Locate the cell with the specified text and output its [x, y] center coordinate. 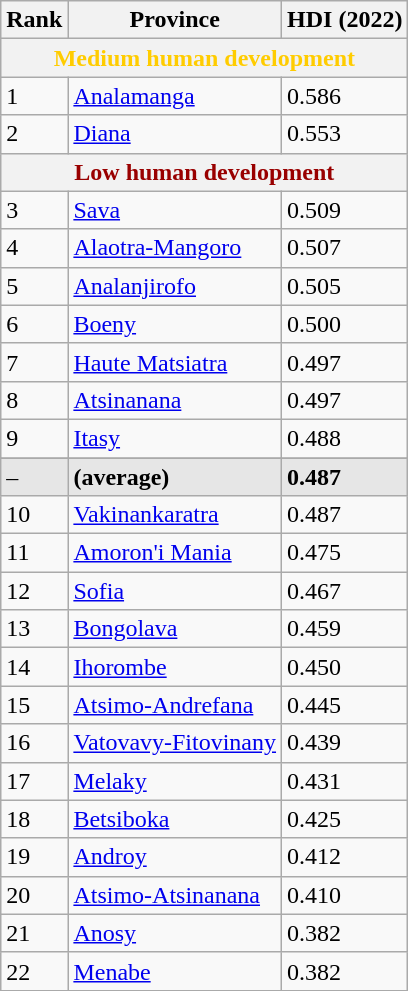
14 [34, 667]
Atsimo-Andrefana [175, 705]
0.425 [345, 819]
11 [34, 553]
Boeny [175, 324]
21 [34, 933]
12 [34, 591]
13 [34, 629]
2 [34, 134]
18 [34, 819]
Amoron'i Mania [175, 553]
Analamanga [175, 96]
15 [34, 705]
0.410 [345, 895]
10 [34, 515]
Ihorombe [175, 667]
Androy [175, 857]
0.431 [345, 781]
0.586 [345, 96]
Menabe [175, 971]
8 [34, 400]
Sava [175, 210]
0.445 [345, 705]
Anosy [175, 933]
Betsiboka [175, 819]
Vatovavy-Fitovinany [175, 743]
7 [34, 362]
Analanjirofo [175, 286]
Low human development [204, 172]
4 [34, 248]
Medium human development [204, 58]
9 [34, 438]
– [34, 477]
16 [34, 743]
0.467 [345, 591]
Atsinanana [175, 400]
20 [34, 895]
17 [34, 781]
Alaotra-Mangoro [175, 248]
0.475 [345, 553]
0.500 [345, 324]
22 [34, 971]
0.505 [345, 286]
5 [34, 286]
3 [34, 210]
Itasy [175, 438]
0.507 [345, 248]
Haute Matsiatra [175, 362]
0.509 [345, 210]
Rank [34, 20]
0.439 [345, 743]
Vakinankaratra [175, 515]
Province [175, 20]
Sofia [175, 591]
Diana [175, 134]
HDI (2022) [345, 20]
0.459 [345, 629]
1 [34, 96]
0.553 [345, 134]
Melaky [175, 781]
19 [34, 857]
Bongolava [175, 629]
0.412 [345, 857]
0.450 [345, 667]
Atsimo-Atsinanana [175, 895]
0.488 [345, 438]
6 [34, 324]
(average) [175, 477]
